Output the (x, y) coordinate of the center of the cell containing the given text.  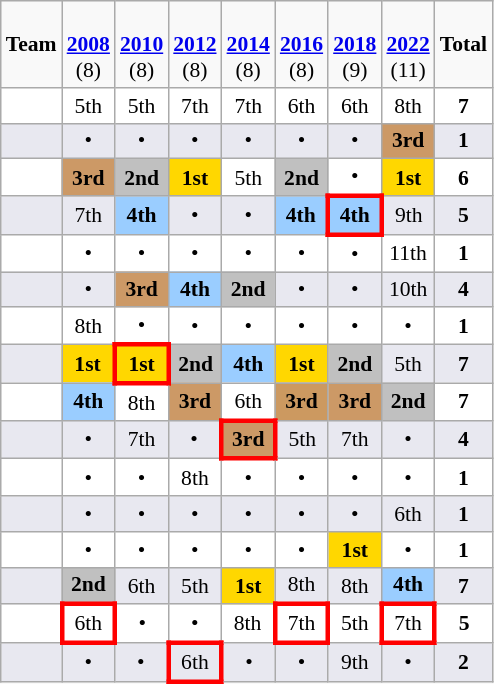
Team (32, 44)
2016(8) (302, 44)
2010(8) (142, 44)
Total (464, 44)
11th (408, 254)
2014(8) (248, 44)
2018(9) (354, 44)
10th (408, 290)
2 (464, 662)
2022(11) (408, 44)
6 (464, 178)
2012(8) (194, 44)
2008(8) (88, 44)
